Find where the given text appears and provide that cell's center as [X, Y] coordinate. 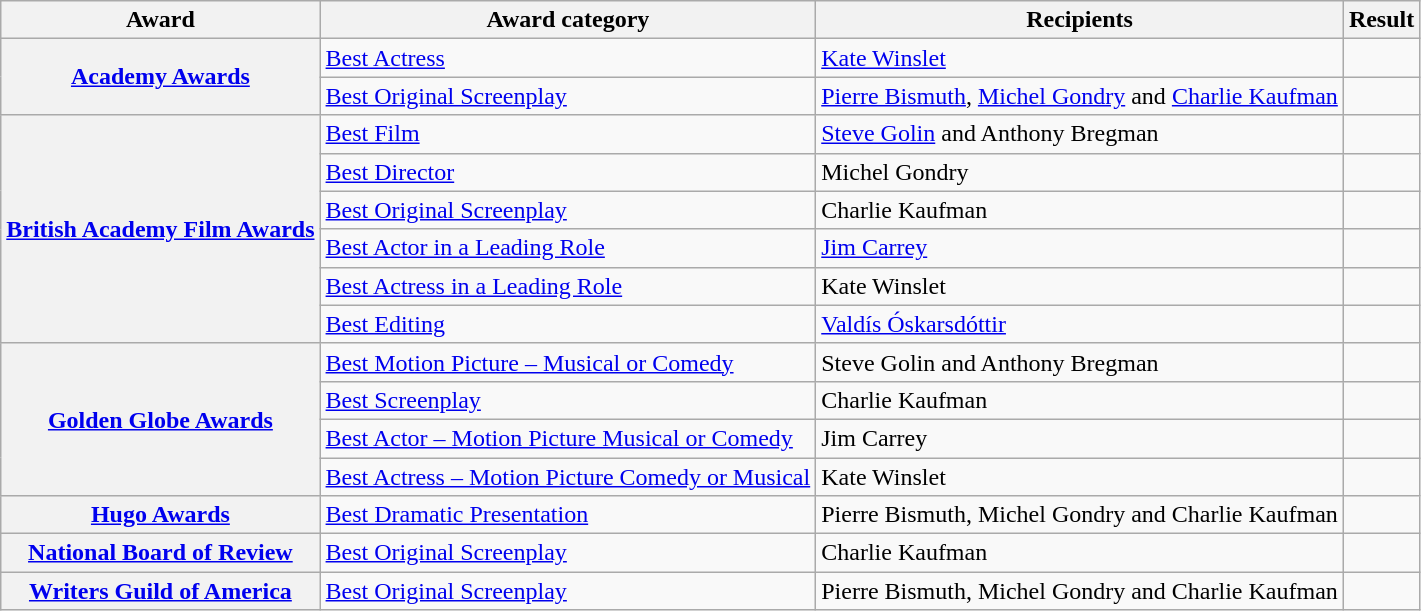
Best Screenplay [568, 400]
Golden Globe Awards [160, 419]
Best Editing [568, 324]
Best Dramatic Presentation [568, 515]
Award [160, 20]
Hugo Awards [160, 515]
Michel Gondry [1080, 172]
British Academy Film Awards [160, 229]
Award category [568, 20]
Best Motion Picture – Musical or Comedy [568, 362]
Writers Guild of America [160, 591]
Best Actor in a Leading Role [568, 248]
Result [1381, 20]
Best Actress [568, 58]
Recipients [1080, 20]
Best Film [568, 134]
Academy Awards [160, 77]
Best Director [568, 172]
Valdís Óskarsdóttir [1080, 324]
National Board of Review [160, 553]
Best Actress in a Leading Role [568, 286]
Best Actor – Motion Picture Musical or Comedy [568, 438]
Best Actress – Motion Picture Comedy or Musical [568, 477]
